Identify which cell holds the provided text, then report its (X, Y) central coordinate. 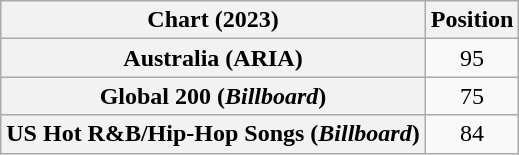
Australia (ARIA) (213, 58)
Global 200 (Billboard) (213, 96)
Position (472, 20)
75 (472, 96)
Chart (2023) (213, 20)
95 (472, 58)
84 (472, 134)
US Hot R&B/Hip-Hop Songs (Billboard) (213, 134)
